Capture the cell that displays the provided text and extract its (x, y) central coordinate. 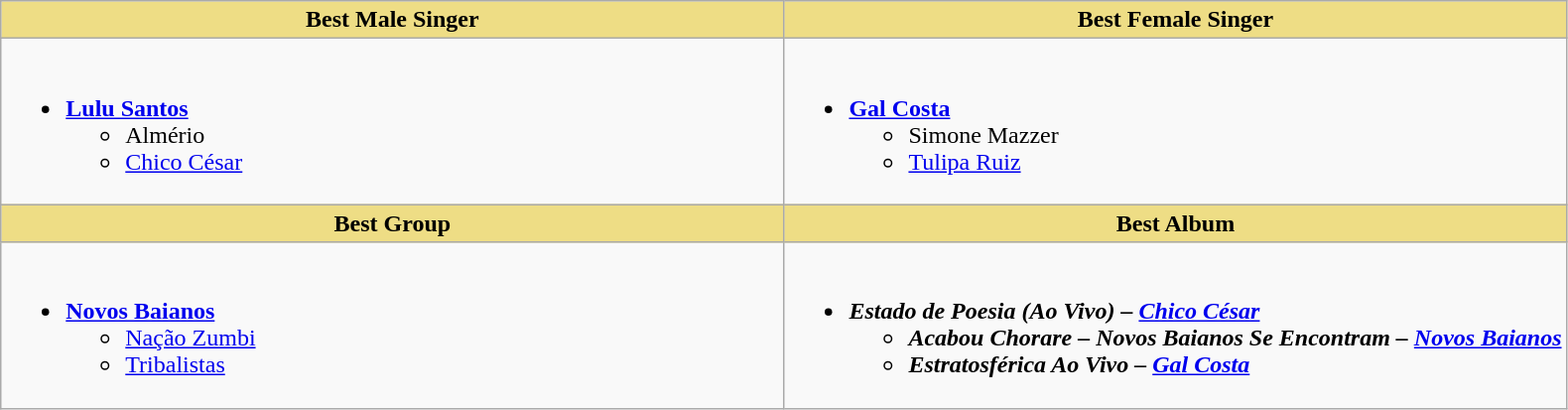
Lulu SantosAlmérioChico César (393, 121)
Gal CostaSimone MazzerTulipa Ruiz (1175, 121)
Best Male Singer (393, 20)
Best Group (393, 223)
Novos BaianosNação ZumbiTribalistas (393, 326)
Best Album (1175, 223)
Best Female Singer (1175, 20)
Estado de Poesia (Ao Vivo) – Chico CésarAcabou Chorare – Novos Baianos Se Encontram – Novos BaianosEstratosférica Ao Vivo – Gal Costa (1175, 326)
